Scan for the cell matching the given text and deliver its (x, y) coordinate at center. 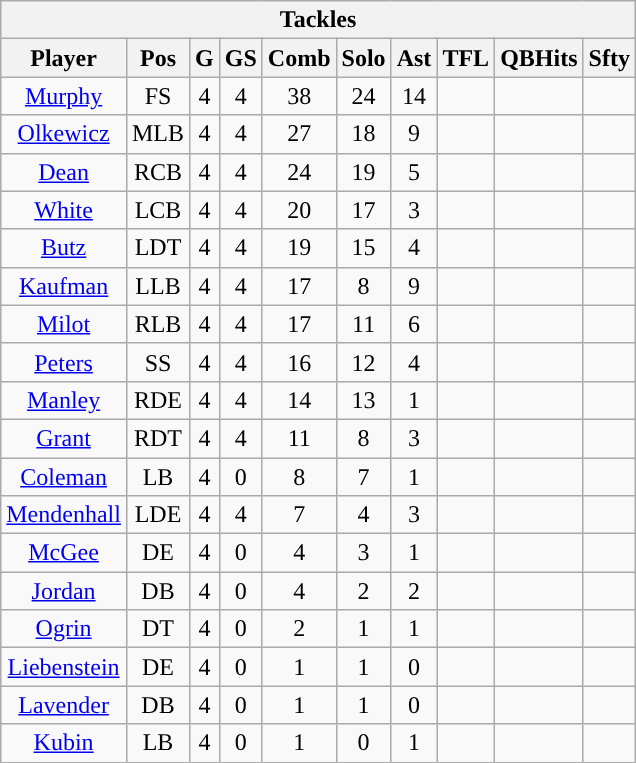
Liebenstein (64, 667)
27 (299, 134)
RDE (158, 400)
Mendenhall (64, 515)
Grant (64, 438)
Milot (64, 324)
18 (364, 134)
Kaufman (64, 286)
20 (299, 210)
Sfty (609, 58)
FS (158, 96)
GS (240, 58)
MLB (158, 134)
Player (64, 58)
Solo (364, 58)
16 (299, 362)
6 (414, 324)
Ast (414, 58)
McGee (64, 553)
White (64, 210)
5 (414, 172)
RLB (158, 324)
Olkewicz (64, 134)
Peters (64, 362)
Pos (158, 58)
Manley (64, 400)
QBHits (539, 58)
Lavender (64, 705)
Coleman (64, 477)
Dean (64, 172)
Jordan (64, 591)
13 (364, 400)
DT (158, 629)
TFL (466, 58)
Comb (299, 58)
SS (158, 362)
LDT (158, 248)
LCB (158, 210)
Tackles (318, 20)
12 (364, 362)
Butz (64, 248)
38 (299, 96)
LLB (158, 286)
Ogrin (64, 629)
15 (364, 248)
Kubin (64, 743)
RDT (158, 438)
LDE (158, 515)
G (205, 58)
Murphy (64, 96)
RCB (158, 172)
